Extract the [X, Y] coordinate from the center of the cell holding the provided text.  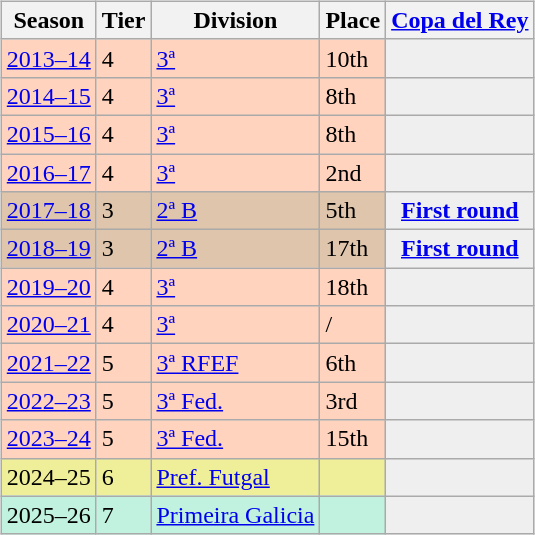
2017–18 [48, 211]
2015–16 [48, 134]
2014–15 [48, 96]
Place [353, 20]
2018–19 [48, 249]
2019–20 [48, 287]
2020–21 [48, 325]
15th [353, 439]
18th [353, 287]
3rd [353, 401]
3ª RFEF [236, 363]
17th [353, 249]
2016–17 [48, 173]
Copa del Rey [460, 20]
Primeira Galicia [236, 515]
7 [124, 515]
Tier [124, 20]
5th [353, 211]
Division [236, 20]
6th [353, 363]
2021–22 [48, 363]
2024–25 [48, 477]
6 [124, 477]
10th [353, 58]
2025–26 [48, 515]
Pref. Futgal [236, 477]
2nd [353, 173]
2013–14 [48, 58]
Season [48, 20]
2022–23 [48, 401]
2023–24 [48, 439]
/ [353, 325]
